Search for the cell housing the specified text and yield its [x, y] center coordinate. 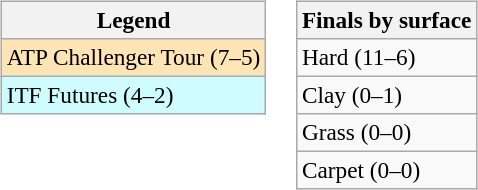
Finals by surface [387, 20]
ITF Futures (4–2) [133, 95]
Clay (0–1) [387, 95]
ATP Challenger Tour (7–5) [133, 57]
Legend [133, 20]
Hard (11–6) [387, 57]
Carpet (0–0) [387, 171]
Grass (0–0) [387, 133]
